Locate the cell with the specified text and output its (x, y) center coordinate. 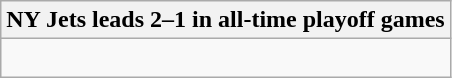
NY Jets leads 2–1 in all-time playoff games (226, 20)
